Return the [x, y] coordinate for the center point of the cell that contains the specified text.  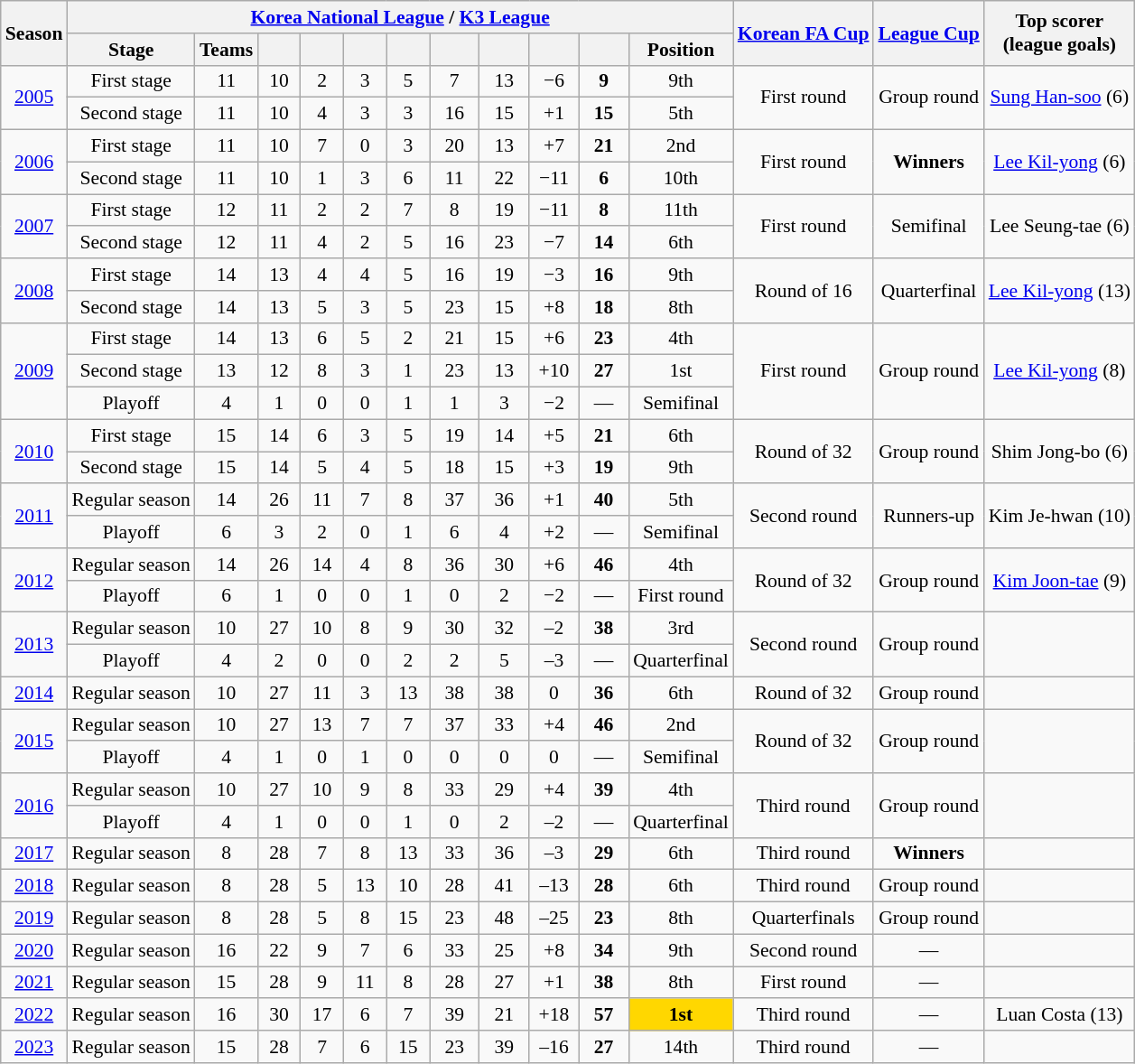
Lee Kil-yong (8) [1060, 370]
2021 [34, 983]
2011 [34, 517]
2008 [34, 291]
2015 [34, 741]
2005 [34, 98]
Shim Jong-bo (6) [1060, 452]
Kim Je-hwan (10) [1060, 517]
+3 [554, 468]
2022 [34, 1015]
2019 [34, 919]
Teams [226, 50]
20 [455, 146]
−6 [554, 81]
57 [603, 1015]
Lee Kil-yong (13) [1060, 291]
+10 [554, 371]
2018 [34, 886]
2020 [34, 950]
25 [504, 950]
Quarterfinals [804, 919]
+5 [554, 435]
14th [681, 1047]
48 [504, 919]
Korea National League / K3 League [399, 17]
+18 [554, 1015]
Stage [130, 50]
2013 [34, 645]
Luan Costa (13) [1060, 1015]
–13 [554, 886]
41 [504, 886]
2009 [34, 370]
2023 [34, 1047]
40 [603, 500]
Sung Han-soo (6) [1060, 98]
Round of 16 [804, 291]
League Cup [928, 33]
Season [34, 33]
10th [681, 178]
2012 [34, 580]
Top scorer(league goals) [1060, 33]
32 [504, 629]
–25 [554, 919]
Runners-up [928, 517]
+2 [554, 532]
Korean FA Cup [804, 33]
–16 [554, 1047]
Kim Joon-tae (9) [1060, 580]
3rd [681, 629]
11th [681, 210]
Lee Seung-tae (6) [1060, 226]
2016 [34, 806]
17 [322, 1015]
2010 [34, 452]
−7 [554, 243]
34 [603, 950]
2014 [34, 693]
2007 [34, 226]
−3 [554, 275]
2006 [34, 163]
2017 [34, 854]
Position [681, 50]
+7 [554, 146]
Lee Kil-yong (6) [1060, 163]
